Detect which cell encompasses the target text, then output its [X, Y] center coordinate. 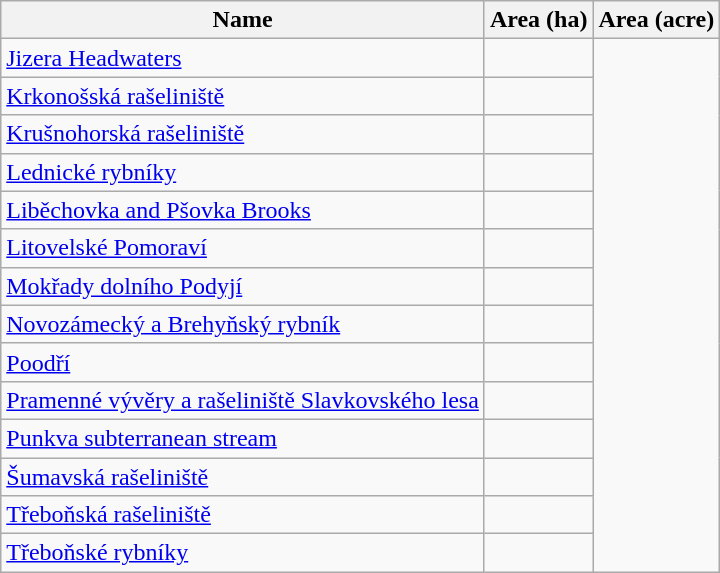
Mokřady dolního Podyjí [243, 286]
Novozámecký a Brehyňský rybník [243, 324]
Lednické rybníky [243, 172]
Třeboňské rybníky [243, 553]
Jizera Headwaters [243, 58]
Třeboňská rašeliniště [243, 515]
Litovelské Pomoraví [243, 248]
Liběchovka and Pšovka Brooks [243, 210]
Area (acre) [656, 20]
Name [243, 20]
Poodří [243, 362]
Šumavská rašeliniště [243, 477]
Punkva subterranean stream [243, 438]
Pramenné vývěry a rašeliniště Slavkovského lesa [243, 400]
Krušnohorská rašeliniště [243, 134]
Krkonošská rašeliniště [243, 96]
Area (ha) [538, 20]
